Return the [X, Y] coordinate for the center point of the cell that contains the specified text.  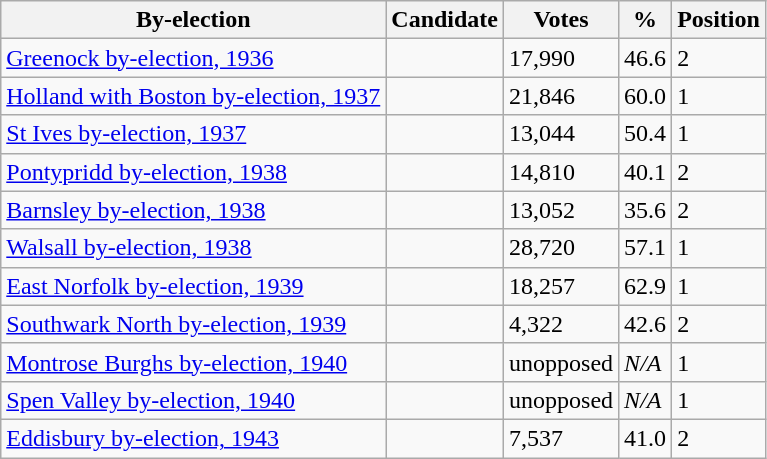
Southwark North by-election, 1939 [194, 324]
Barnsley by-election, 1938 [194, 210]
Pontypridd by-election, 1938 [194, 172]
18,257 [562, 286]
Walsall by-election, 1938 [194, 248]
41.0 [646, 438]
28,720 [562, 248]
13,044 [562, 134]
21,846 [562, 96]
East Norfolk by-election, 1939 [194, 286]
35.6 [646, 210]
13,052 [562, 210]
17,990 [562, 58]
Greenock by-election, 1936 [194, 58]
Holland with Boston by-election, 1937 [194, 96]
14,810 [562, 172]
St Ives by-election, 1937 [194, 134]
40.1 [646, 172]
7,537 [562, 438]
Spen Valley by-election, 1940 [194, 400]
Eddisbury by-election, 1943 [194, 438]
Montrose Burghs by-election, 1940 [194, 362]
46.6 [646, 58]
4,322 [562, 324]
Votes [562, 20]
42.6 [646, 324]
62.9 [646, 286]
Candidate [445, 20]
Position [719, 20]
60.0 [646, 96]
By-election [194, 20]
% [646, 20]
57.1 [646, 248]
50.4 [646, 134]
